Provide the (x, y) coordinate of the cell's center where the given text is located.  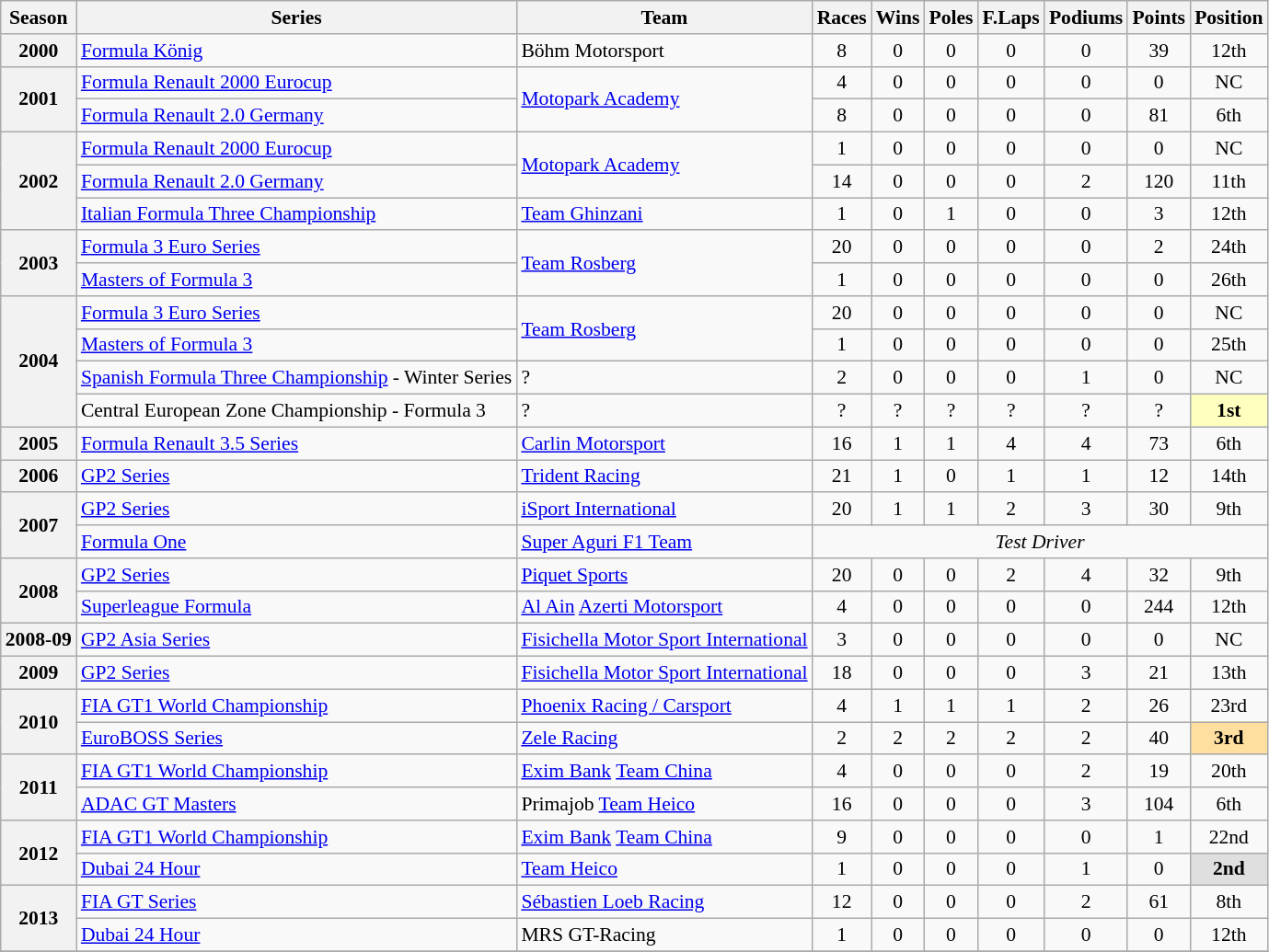
20th (1229, 772)
244 (1159, 607)
iSport International (664, 510)
Al Ain Azerti Motorsport (664, 607)
2007 (39, 526)
Team Heico (664, 869)
Böhm Motorsport (664, 51)
Position (1229, 17)
2002 (39, 182)
22nd (1229, 837)
2013 (39, 918)
Super Aguri F1 Team (664, 542)
8th (1229, 902)
2000 (39, 51)
MRS GT-Racing (664, 935)
24th (1229, 247)
Spanish Formula Three Championship - Winter Series (296, 378)
14th (1229, 476)
32 (1159, 575)
Formula König (296, 51)
2006 (39, 476)
F.Laps (1011, 17)
18 (842, 673)
2005 (39, 443)
2008 (39, 591)
2001 (39, 99)
ADAC GT Masters (296, 804)
30 (1159, 510)
40 (1159, 739)
120 (1159, 181)
Races (842, 17)
Test Driver (1040, 542)
61 (1159, 902)
2012 (39, 854)
26th (1229, 280)
Italian Formula Three Championship (296, 214)
GP2 Asia Series (296, 640)
2010 (39, 721)
Season (39, 17)
Points (1159, 17)
3rd (1229, 739)
104 (1159, 804)
Piquet Sports (664, 575)
EuroBOSS Series (296, 739)
Formula Renault 3.5 Series (296, 443)
11th (1229, 181)
2004 (39, 361)
Carlin Motorsport (664, 443)
Phoenix Racing / Carsport (664, 705)
25th (1229, 345)
Formula One (296, 542)
Primajob Team Heico (664, 804)
2003 (39, 263)
19 (1159, 772)
Team Ghinzani (664, 214)
26 (1159, 705)
Wins (898, 17)
13th (1229, 673)
Series (296, 17)
2nd (1229, 869)
2011 (39, 787)
9 (842, 837)
14 (842, 181)
73 (1159, 443)
Zele Racing (664, 739)
81 (1159, 116)
39 (1159, 51)
Superleague Formula (296, 607)
1st (1229, 411)
FIA GT Series (296, 902)
Trident Racing (664, 476)
2008-09 (39, 640)
23rd (1229, 705)
Podiums (1086, 17)
Sébastien Loeb Racing (664, 902)
2009 (39, 673)
Team (664, 17)
Poles (951, 17)
Central European Zone Championship - Formula 3 (296, 411)
